For the text-containing cell, return its midpoint in (x, y) coordinate format. 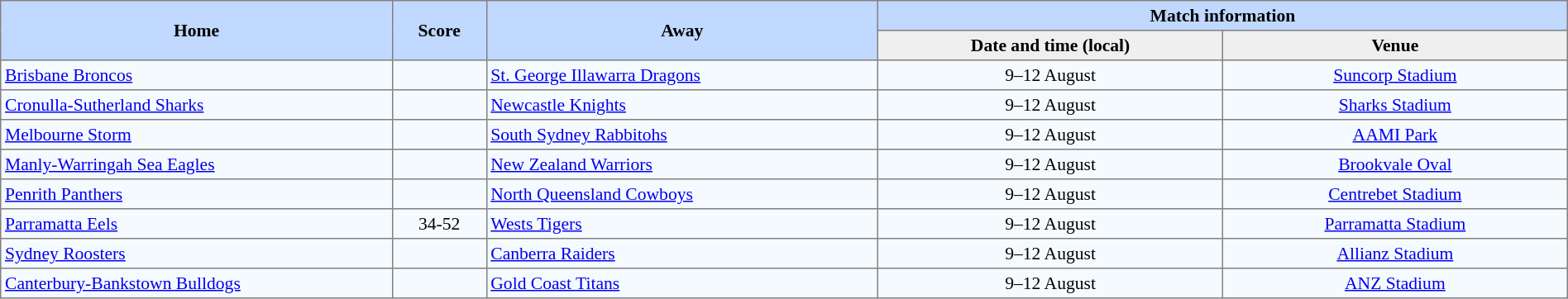
Sydney Roosters (197, 254)
Allianz Stadium (1394, 254)
AAMI Park (1394, 135)
Parramatta Stadium (1394, 224)
Date and time (local) (1050, 45)
Brookvale Oval (1394, 164)
Cronulla-Sutherland Sharks (197, 105)
Canberra Raiders (682, 254)
New Zealand Warriors (682, 164)
Centrebet Stadium (1394, 194)
Parramatta Eels (197, 224)
Canterbury-Bankstown Bulldogs (197, 283)
Melbourne Storm (197, 135)
Home (197, 31)
Sharks Stadium (1394, 105)
South Sydney Rabbitohs (682, 135)
North Queensland Cowboys (682, 194)
Score (439, 31)
34-52 (439, 224)
Newcastle Knights (682, 105)
Manly-Warringah Sea Eagles (197, 164)
Wests Tigers (682, 224)
Away (682, 31)
St. George Illawarra Dragons (682, 75)
Gold Coast Titans (682, 283)
Suncorp Stadium (1394, 75)
ANZ Stadium (1394, 283)
Match information (1223, 16)
Venue (1394, 45)
Brisbane Broncos (197, 75)
Penrith Panthers (197, 194)
